Detect which cell encompasses the target text, then output its (X, Y) center coordinate. 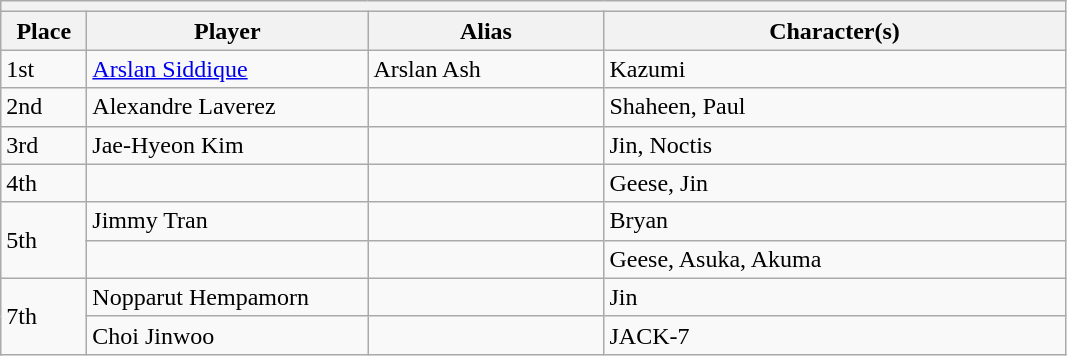
Jin, Noctis (834, 145)
Player (228, 31)
Arslan Siddique (228, 69)
Jin (834, 297)
Bryan (834, 221)
Kazumi (834, 69)
Alexandre Laverez (228, 107)
4th (44, 183)
7th (44, 316)
Character(s) (834, 31)
JACK-7 (834, 335)
5th (44, 240)
Jae-Hyeon Kim (228, 145)
Geese, Jin (834, 183)
Shaheen, Paul (834, 107)
Arslan Ash (486, 69)
Nopparut Hempamorn (228, 297)
Place (44, 31)
Choi Jinwoo (228, 335)
2nd (44, 107)
1st (44, 69)
Geese, Asuka, Akuma (834, 259)
Jimmy Tran (228, 221)
Alias (486, 31)
3rd (44, 145)
